Determine the [x, y] coordinate at the center of the cell enclosing the given text.  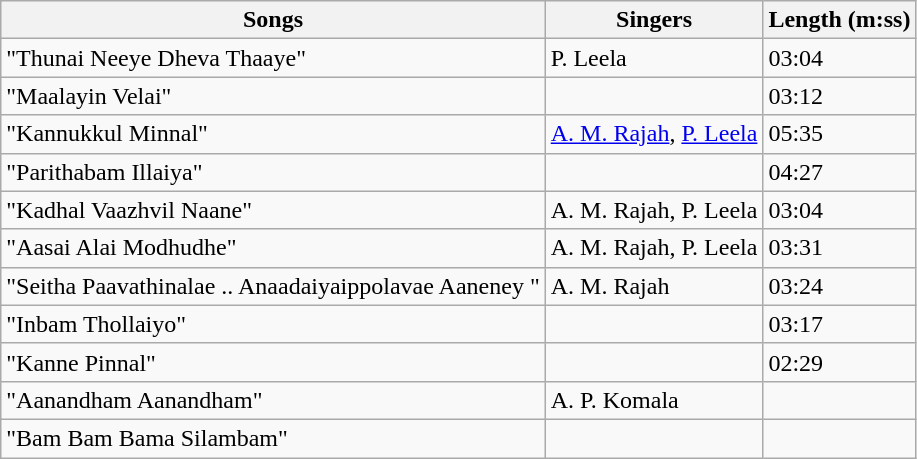
Singers [654, 20]
A. P. Komala [654, 400]
"Aanandham Aanandham" [273, 400]
03:31 [840, 248]
"Kanne Pinnal" [273, 362]
"Bam Bam Bama Silambam" [273, 438]
04:27 [840, 172]
P. Leela [654, 58]
"Parithabam Illaiya" [273, 172]
"Seitha Paavathinalae .. Anaadaiyaippolavae Aaneney " [273, 286]
"Kadhal Vaazhvil Naane" [273, 210]
05:35 [840, 134]
Length (m:ss) [840, 20]
"Kannukkul Minnal" [273, 134]
03:12 [840, 96]
03:17 [840, 324]
02:29 [840, 362]
"Aasai Alai Modhudhe" [273, 248]
Songs [273, 20]
"Inbam Thollaiyo" [273, 324]
A. M. Rajah [654, 286]
03:24 [840, 286]
"Thunai Neeye Dheva Thaaye" [273, 58]
"Maalayin Velai" [273, 96]
